Capture the cell that displays the provided text and extract its (X, Y) central coordinate. 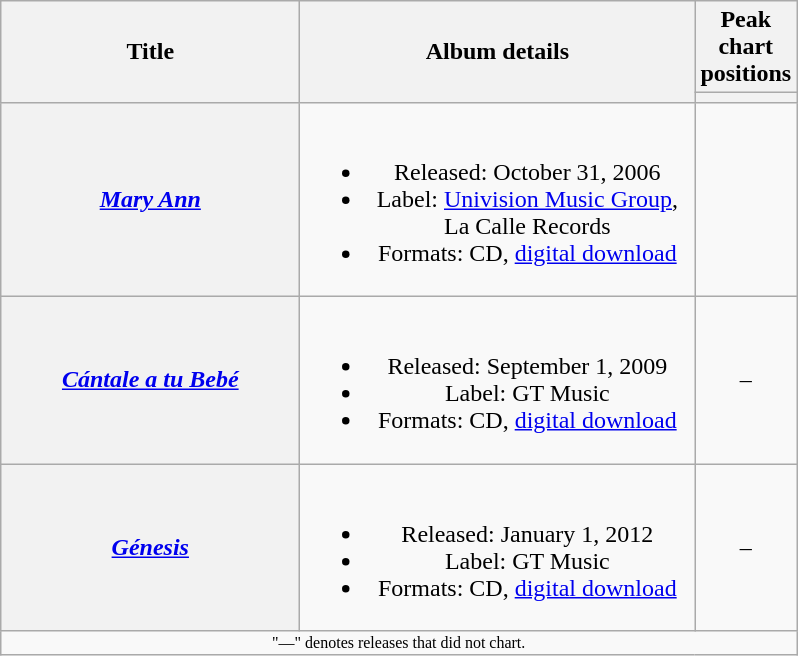
Mary Ann (150, 199)
Released: October 31, 2006Label: Univision Music Group, La Calle RecordsFormats: CD, digital download (498, 199)
Album details (498, 52)
Title (150, 52)
Génesis (150, 548)
"—" denotes releases that did not chart. (399, 643)
Released: September 1, 2009Label: GT MusicFormats: CD, digital download (498, 380)
Cántale a tu Bebé (150, 380)
Released: January 1, 2012Label: GT MusicFormats: CD, digital download (498, 548)
Peak chart positions (746, 47)
